Return the (X, Y) coordinate for the center point of the cell that contains the specified text.  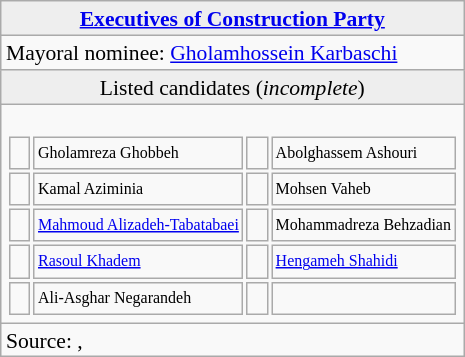
Mohammadreza Behzadian (364, 226)
Kamal Aziminia (138, 188)
Gholamreza Ghobbeh (138, 152)
Mahmoud Alizadeh-Tabatabaei (138, 226)
Abolghassem Ashouri (364, 152)
Ali-Asghar Negarandeh (138, 298)
Listed candidates (incomplete) (232, 87)
Rasoul Khadem (138, 262)
Executives of Construction Party (232, 18)
Source: , (232, 340)
Mohsen Vaheb (364, 188)
Hengameh Shahidi (364, 262)
Mayoral nominee: Gholamhossein Karbaschi (232, 52)
